Pinpoint the cell where the given text exists, returning its (X, Y) midpoint coordinate. 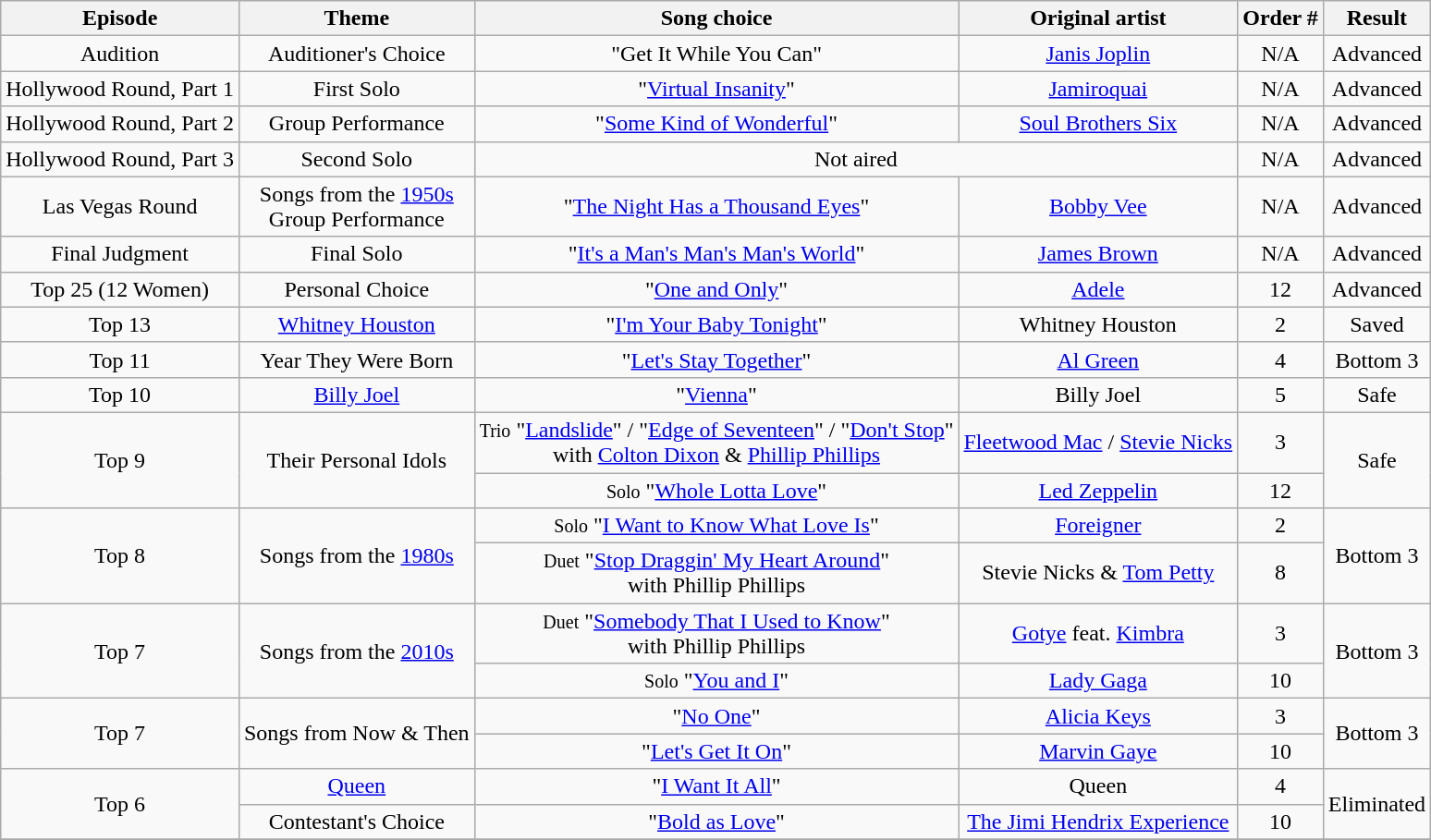
"Get It While You Can" (716, 54)
"Let's Get It On" (716, 751)
Alicia Keys (1098, 716)
Saved (1376, 324)
"One and Only" (716, 289)
Fleetwood Mac / Stevie Nicks (1098, 442)
Solo "You and I" (716, 681)
Jamiroquai (1098, 89)
Trio "Landslide" / "Edge of Seventeen" / "Don't Stop" with Colton Dixon & Phillip Phillips (716, 442)
8 (1281, 573)
Stevie Nicks & Tom Petty (1098, 573)
"No One" (716, 716)
"I'm Your Baby Tonight" (716, 324)
Top 6 (120, 804)
Marvin Gaye (1098, 751)
"Bold as Love" (716, 822)
Al Green (1098, 359)
Bobby Vee (1098, 207)
Solo "Whole Lotta Love" (716, 491)
The Jimi Hendrix Experience (1098, 822)
Final Solo (357, 254)
Final Judgment (120, 254)
James Brown (1098, 254)
Theme (357, 18)
Original artist (1098, 18)
Songs from the 1950sGroup Performance (357, 207)
Their Personal Idols (357, 460)
"Let's Stay Together" (716, 359)
Contestant's Choice (357, 822)
Auditioner's Choice (357, 54)
Top 13 (120, 324)
Group Performance (357, 124)
Top 25 (12 Women) (120, 289)
First Solo (357, 89)
"I Want It All" (716, 786)
Duet "Somebody That I Used to Know"with Phillip Phillips (716, 634)
"It's a Man's Man's Man's World" (716, 254)
Audition (120, 54)
Duet "Stop Draggin' My Heart Around"with Phillip Phillips (716, 573)
Las Vegas Round (120, 207)
"Some Kind of Wonderful" (716, 124)
Top 9 (120, 460)
Gotye feat. Kimbra (1098, 634)
"Vienna" (716, 395)
Song choice (716, 18)
Soul Brothers Six (1098, 124)
Eliminated (1376, 804)
"Virtual Insanity" (716, 89)
Top 11 (120, 359)
Adele (1098, 289)
Songs from the 1980s (357, 556)
Episode (120, 18)
Hollywood Round, Part 2 (120, 124)
Result (1376, 18)
Personal Choice (357, 289)
Songs from Now & Then (357, 734)
Janis Joplin (1098, 54)
"The Night Has a Thousand Eyes" (716, 207)
Hollywood Round, Part 1 (120, 89)
Second Solo (357, 159)
Foreigner (1098, 526)
Year They Were Born (357, 359)
Lady Gaga (1098, 681)
Hollywood Round, Part 3 (120, 159)
Top 8 (120, 556)
Top 10 (120, 395)
5 (1281, 395)
Not aired (856, 159)
Solo "I Want to Know What Love Is" (716, 526)
Led Zeppelin (1098, 491)
Songs from the 2010s (357, 651)
Order # (1281, 18)
